Extract the (X, Y) coordinate from the center of the cell holding the provided text.  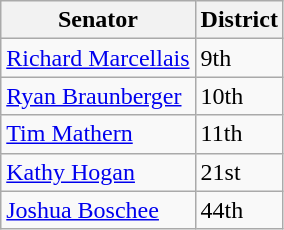
Ryan Braunberger (98, 96)
Tim Mathern (98, 134)
Richard Marcellais (98, 58)
11th (239, 134)
10th (239, 96)
District (239, 20)
44th (239, 210)
Kathy Hogan (98, 172)
Senator (98, 20)
9th (239, 58)
Joshua Boschee (98, 210)
21st (239, 172)
